Capture the cell that displays the provided text and extract its (x, y) central coordinate. 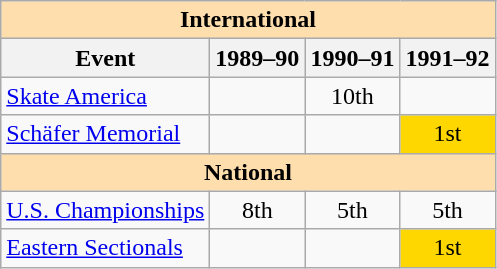
National (248, 172)
Event (106, 58)
Eastern Sectionals (106, 248)
International (248, 20)
8th (258, 210)
U.S. Championships (106, 210)
1989–90 (258, 58)
10th (352, 96)
1990–91 (352, 58)
Schäfer Memorial (106, 134)
1991–92 (448, 58)
Skate America (106, 96)
